Provide the (x, y) coordinate of the cell's center where the given text is located.  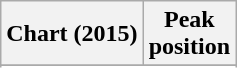
Peakposition (189, 34)
Chart (2015) (72, 34)
